Output the (x, y) coordinate of the center of the cell containing the given text.  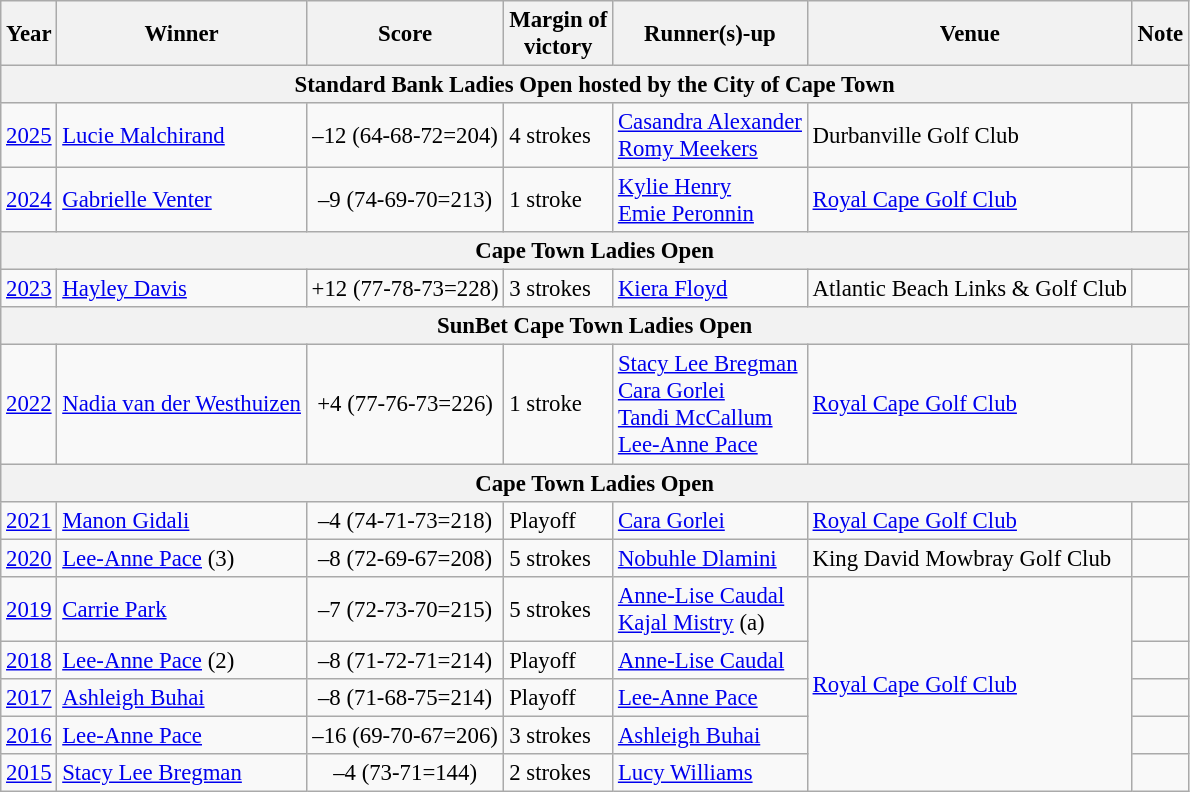
Year (29, 34)
Runner(s)-up (710, 34)
Lucy Williams (710, 773)
Kiera Floyd (710, 289)
Anne-Lise Caudal (710, 660)
4 strokes (558, 136)
–4 (74-71-73=218) (405, 520)
Manon Gidali (182, 520)
Nobuhle Dlamini (710, 558)
Winner (182, 34)
Kylie Henry Emie Peronnin (710, 200)
Stacy Lee Bregman (182, 773)
King David Mowbray Golf Club (970, 558)
2018 (29, 660)
–7 (72-73-70=215) (405, 608)
2022 (29, 404)
Venue (970, 34)
Cara Gorlei (710, 520)
–12 (64-68-72=204) (405, 136)
–8 (71-68-75=214) (405, 698)
–4 (73-71=144) (405, 773)
Note (1160, 34)
2023 (29, 289)
2020 (29, 558)
Carrie Park (182, 608)
SunBet Cape Town Ladies Open (595, 327)
–9 (74-69-70=213) (405, 200)
2021 (29, 520)
2016 (29, 735)
–8 (72-69-67=208) (405, 558)
Lucie Malchirand (182, 136)
2 strokes (558, 773)
–16 (69-70-67=206) (405, 735)
+4 (77-76-73=226) (405, 404)
Margin ofvictory (558, 34)
Stacy Lee Bregman Cara Gorlei Tandi McCallum Lee-Anne Pace (710, 404)
+12 (77-78-73=228) (405, 289)
Anne-Lise Caudal Kajal Mistry (a) (710, 608)
Durbanville Golf Club (970, 136)
2025 (29, 136)
Lee-Anne Pace (3) (182, 558)
2024 (29, 200)
Gabrielle Venter (182, 200)
2015 (29, 773)
Standard Bank Ladies Open hosted by the City of Cape Town (595, 85)
Atlantic Beach Links & Golf Club (970, 289)
Lee-Anne Pace (2) (182, 660)
Nadia van der Westhuizen (182, 404)
Hayley Davis (182, 289)
2019 (29, 608)
Casandra Alexander Romy Meekers (710, 136)
–8 (71-72-71=214) (405, 660)
2017 (29, 698)
Score (405, 34)
